Pinpoint the cell where the given text exists, returning its [X, Y] midpoint coordinate. 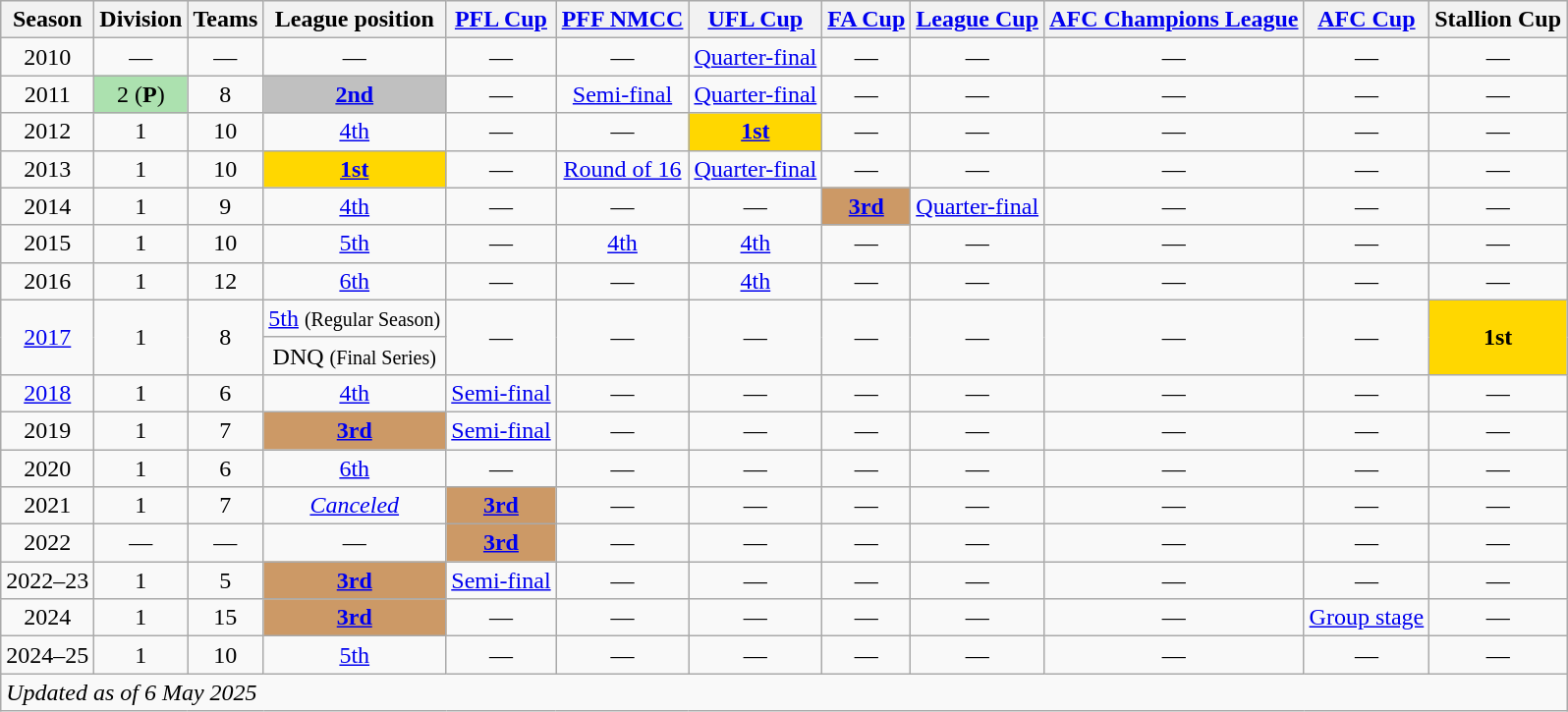
2016 [47, 281]
Season [47, 20]
2022 [47, 543]
DNQ (Final Series) [355, 356]
5 [226, 580]
League Cup [978, 20]
2014 [47, 206]
15 [226, 618]
2022–23 [47, 580]
League position [355, 20]
FA Cup [867, 20]
Canceled [355, 506]
Teams [226, 20]
2nd [355, 94]
2024–25 [47, 655]
AFC Cup [1367, 20]
2013 [47, 169]
2019 [47, 430]
2020 [47, 468]
2017 [47, 337]
2011 [47, 94]
2024 [47, 618]
Round of 16 [623, 169]
2010 [47, 57]
2 (P) [141, 94]
PFL Cup [501, 20]
2021 [47, 506]
Group stage [1367, 618]
5th (Regular Season) [355, 318]
AFC Champions League [1174, 20]
2018 [47, 393]
12 [226, 281]
UFL Cup [756, 20]
2015 [47, 244]
9 [226, 206]
2012 [47, 132]
Updated as of 6 May 2025 [784, 692]
Division [141, 20]
PFF NMCC [623, 20]
Stallion Cup [1498, 20]
